Locate the cell with the specified text and output its (X, Y) center coordinate. 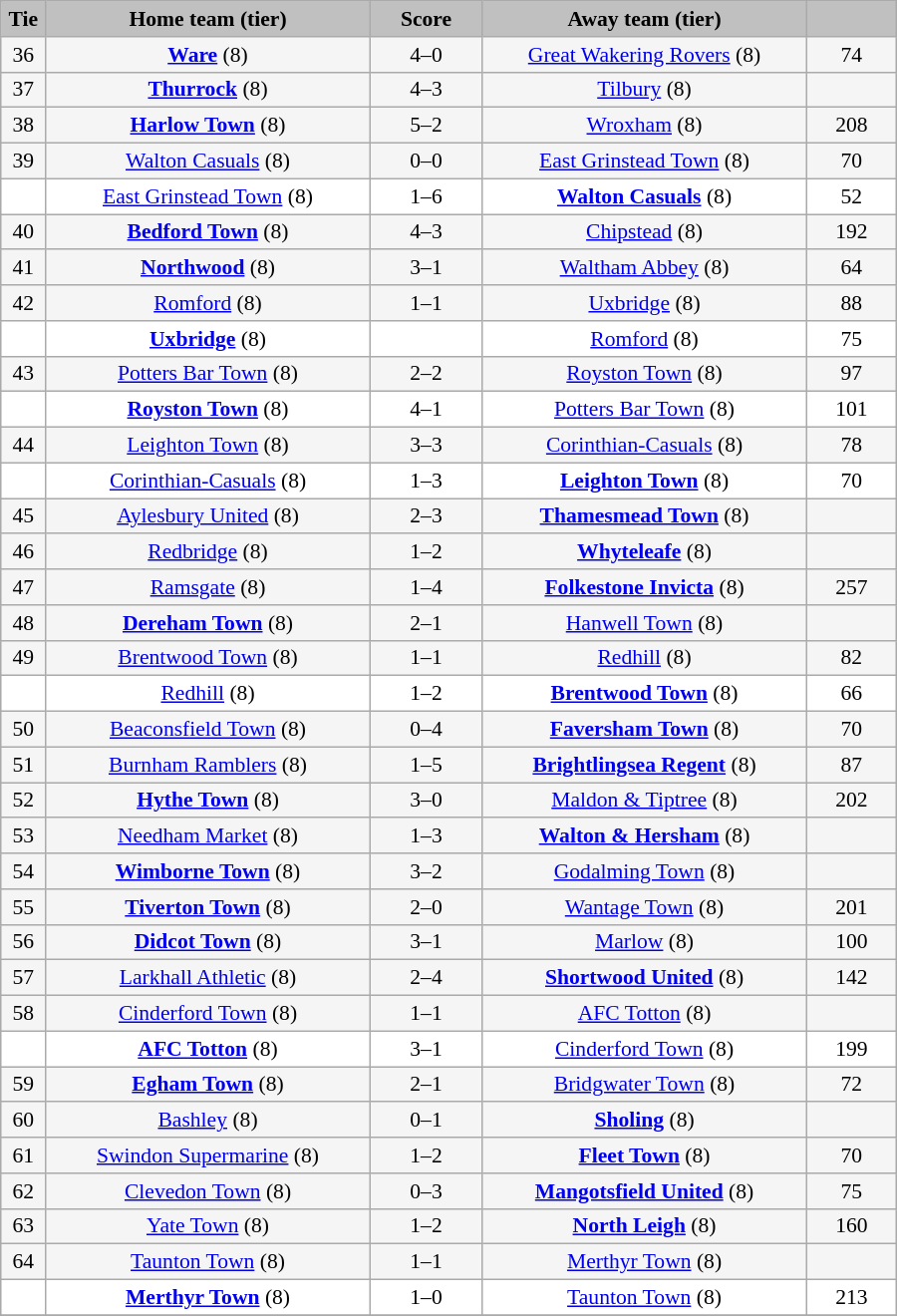
Whyteleafe (8) (645, 552)
74 (851, 55)
42 (24, 303)
Bridgwater Town (8) (645, 1085)
2–0 (426, 907)
Mangotsfield United (8) (645, 1191)
Maldon & Tiptree (8) (645, 801)
Egham Town (8) (208, 1085)
Thamesmead Town (8) (645, 516)
56 (24, 942)
Marlow (8) (645, 942)
142 (851, 978)
43 (24, 374)
Shortwood United (8) (645, 978)
Tilbury (8) (645, 90)
3–3 (426, 446)
63 (24, 1226)
0–3 (426, 1191)
1–6 (426, 196)
Dereham Town (8) (208, 623)
3–0 (426, 801)
2–3 (426, 516)
192 (851, 232)
201 (851, 907)
1–0 (426, 1298)
55 (24, 907)
Faversham Town (8) (645, 730)
82 (851, 658)
0–0 (426, 162)
Bashley (8) (208, 1121)
Godalming Town (8) (645, 871)
Wantage Town (8) (645, 907)
0–4 (426, 730)
Yate Town (8) (208, 1226)
213 (851, 1298)
60 (24, 1121)
36 (24, 55)
Hythe Town (8) (208, 801)
72 (851, 1085)
Northwood (8) (208, 268)
40 (24, 232)
Score (426, 19)
Great Wakering Rovers (8) (645, 55)
Wimborne Town (8) (208, 871)
Wroxham (8) (645, 126)
Thurrock (8) (208, 90)
39 (24, 162)
88 (851, 303)
61 (24, 1155)
97 (851, 374)
0–1 (426, 1121)
49 (24, 658)
101 (851, 410)
4–0 (426, 55)
3–2 (426, 871)
Fleet Town (8) (645, 1155)
46 (24, 552)
48 (24, 623)
57 (24, 978)
Needham Market (8) (208, 836)
202 (851, 801)
Hanwell Town (8) (645, 623)
44 (24, 446)
58 (24, 1014)
Waltham Abbey (8) (645, 268)
54 (24, 871)
38 (24, 126)
199 (851, 1049)
Beaconsfield Town (8) (208, 730)
Bedford Town (8) (208, 232)
4–1 (426, 410)
Aylesbury United (8) (208, 516)
59 (24, 1085)
87 (851, 765)
Larkhall Athletic (8) (208, 978)
41 (24, 268)
Folkestone Invicta (8) (645, 587)
Brightlingsea Regent (8) (645, 765)
45 (24, 516)
5–2 (426, 126)
Tie (24, 19)
160 (851, 1226)
100 (851, 942)
257 (851, 587)
Harlow Town (8) (208, 126)
51 (24, 765)
Chipstead (8) (645, 232)
Home team (tier) (208, 19)
50 (24, 730)
Didcot Town (8) (208, 942)
Ware (8) (208, 55)
Tiverton Town (8) (208, 907)
78 (851, 446)
37 (24, 90)
208 (851, 126)
66 (851, 694)
Burnham Ramblers (8) (208, 765)
2–2 (426, 374)
Walton & Hersham (8) (645, 836)
North Leigh (8) (645, 1226)
Sholing (8) (645, 1121)
62 (24, 1191)
Ramsgate (8) (208, 587)
Away team (tier) (645, 19)
Redbridge (8) (208, 552)
47 (24, 587)
2–4 (426, 978)
1–4 (426, 587)
1–5 (426, 765)
53 (24, 836)
Swindon Supermarine (8) (208, 1155)
Clevedon Town (8) (208, 1191)
